Identify which cell holds the provided text, then report its (X, Y) central coordinate. 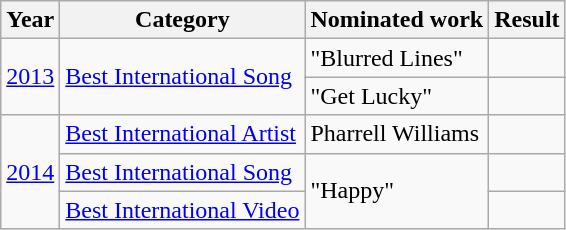
"Happy" (397, 191)
2013 (30, 77)
2014 (30, 172)
Best International Artist (182, 134)
Year (30, 20)
Nominated work (397, 20)
"Blurred Lines" (397, 58)
Best International Video (182, 210)
Result (527, 20)
Pharrell Williams (397, 134)
Category (182, 20)
"Get Lucky" (397, 96)
